Determine the [X, Y] coordinate at the center of the cell enclosing the given text.  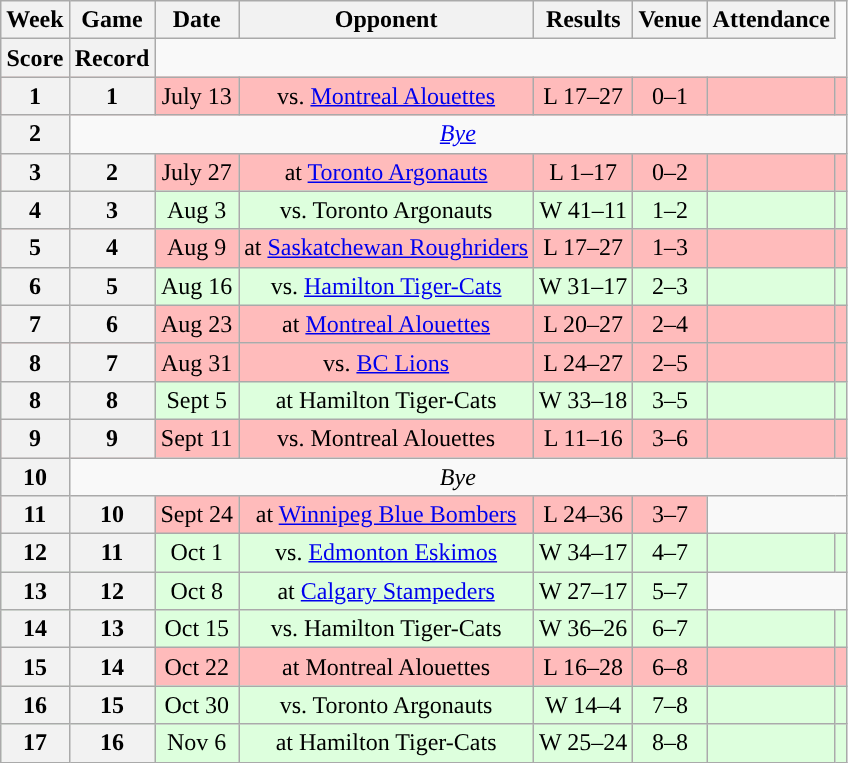
L 16–28 [584, 667]
L 24–36 [584, 515]
0–2 [670, 172]
Score [35, 58]
Nov 6 [197, 743]
Record [112, 58]
2–5 [670, 362]
July 13 [197, 96]
Opponent [386, 20]
Oct 30 [197, 705]
Aug 9 [197, 248]
W 14–4 [584, 705]
Oct 15 [197, 629]
L 24–27 [584, 362]
Aug 31 [197, 362]
Week [35, 20]
1–2 [670, 210]
Game [112, 20]
W 31–17 [584, 286]
3–6 [670, 438]
at Calgary Stampeders [386, 591]
17 [35, 743]
vs. Edmonton Eskimos [386, 553]
Aug 23 [197, 324]
Oct 22 [197, 667]
Aug 3 [197, 210]
5–7 [670, 591]
Sept 24 [197, 515]
6–7 [670, 629]
W 27–17 [584, 591]
2–4 [670, 324]
4–7 [670, 553]
L 1–17 [584, 172]
W 25–24 [584, 743]
Oct 1 [197, 553]
Sept 5 [197, 400]
3–5 [670, 400]
Aug 16 [197, 286]
Venue [670, 20]
vs. BC Lions [386, 362]
at Toronto Argonauts [386, 172]
Oct 8 [197, 591]
1–3 [670, 248]
3–7 [670, 515]
2–3 [670, 286]
Date [197, 20]
Sept 11 [197, 438]
at Winnipeg Blue Bombers [386, 515]
W 41–11 [584, 210]
W 36–26 [584, 629]
0–1 [670, 96]
L 11–16 [584, 438]
July 27 [197, 172]
Results [584, 20]
7–8 [670, 705]
6–8 [670, 667]
Attendance [771, 20]
W 33–18 [584, 400]
8–8 [670, 743]
L 20–27 [584, 324]
at Saskatchewan Roughriders [386, 248]
W 34–17 [584, 553]
